Identify which cell holds the provided text, then report its [x, y] central coordinate. 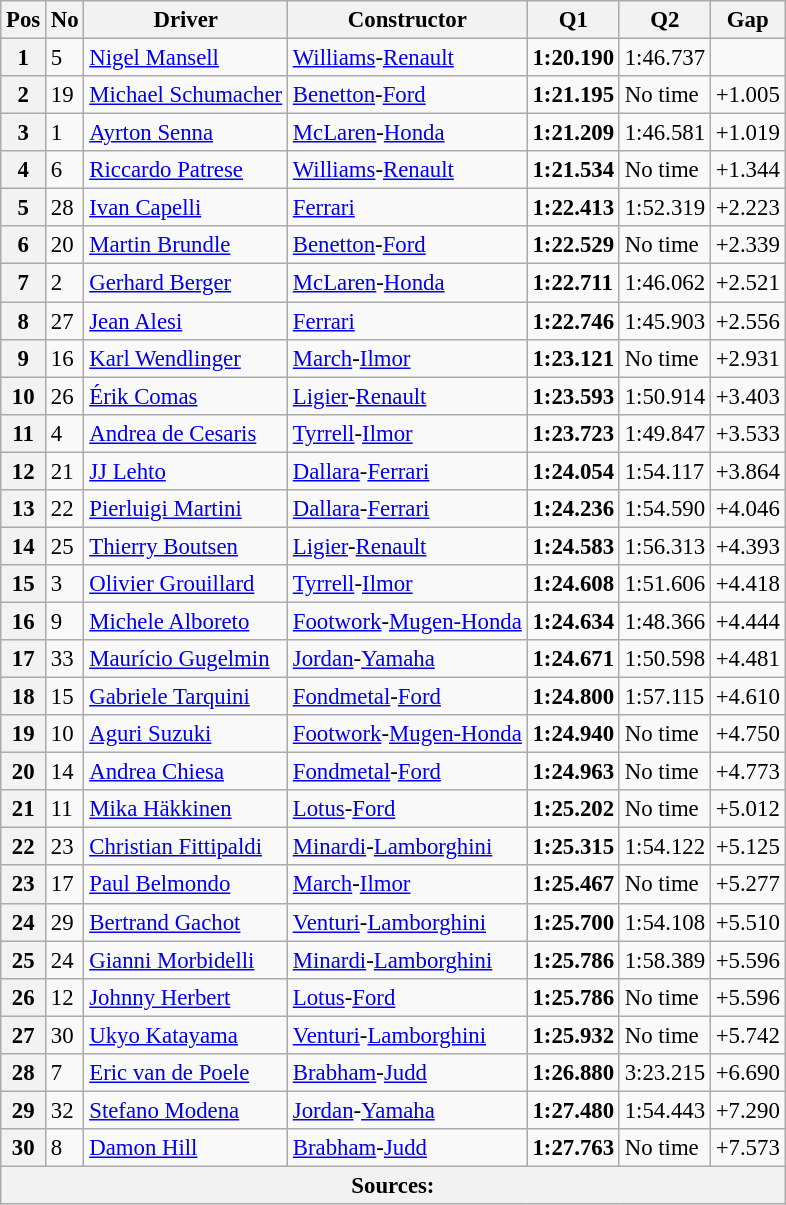
Gabriele Tarquini [186, 697]
Jean Alesi [186, 321]
+4.444 [748, 621]
Martin Brundle [186, 245]
Sources: [393, 1185]
1:24.608 [573, 584]
1:25.315 [573, 847]
+3.864 [748, 471]
Johnny Herbert [186, 997]
1:25.467 [573, 885]
+4.610 [748, 697]
No [65, 20]
1:21.209 [573, 133]
13 [24, 509]
1:27.480 [573, 1110]
1:23.121 [573, 358]
+4.481 [748, 659]
1:24.054 [573, 471]
+4.750 [748, 734]
Mika Häkkinen [186, 809]
+2.223 [748, 208]
Q1 [573, 20]
1:24.236 [573, 509]
1:23.723 [573, 433]
Andrea de Cesaris [186, 433]
1:22.413 [573, 208]
+1.019 [748, 133]
1:50.598 [664, 659]
1:45.903 [664, 321]
Andrea Chiesa [186, 772]
1:21.534 [573, 170]
Pierluigi Martini [186, 509]
Maurício Gugelmin [186, 659]
1:25.700 [573, 922]
1:54.122 [664, 847]
1:46.581 [664, 133]
1:24.963 [573, 772]
1:48.366 [664, 621]
Pos [24, 20]
Ayrton Senna [186, 133]
+7.573 [748, 1148]
Thierry Boutsen [186, 546]
+5.742 [748, 1035]
1:54.590 [664, 509]
Damon Hill [186, 1148]
1:24.940 [573, 734]
+5.510 [748, 922]
1:50.914 [664, 396]
Q2 [664, 20]
1:22.529 [573, 245]
1:25.202 [573, 809]
1:27.763 [573, 1148]
Stefano Modena [186, 1110]
Christian Fittipaldi [186, 847]
Nigel Mansell [186, 58]
1:21.195 [573, 95]
Ukyo Katayama [186, 1035]
Driver [186, 20]
+5.012 [748, 809]
Paul Belmondo [186, 885]
1:22.746 [573, 321]
+5.125 [748, 847]
Érik Comas [186, 396]
1:24.671 [573, 659]
1:54.108 [664, 922]
Ivan Capelli [186, 208]
+4.773 [748, 772]
1:24.583 [573, 546]
32 [65, 1110]
3:23.215 [664, 1073]
Gerhard Berger [186, 283]
Michele Alboreto [186, 621]
+2.556 [748, 321]
1:20.190 [573, 58]
1:49.847 [664, 433]
+2.521 [748, 283]
+4.046 [748, 509]
+2.339 [748, 245]
1:46.062 [664, 283]
1:56.313 [664, 546]
1:24.800 [573, 697]
Constructor [407, 20]
Olivier Grouillard [186, 584]
Aguri Suzuki [186, 734]
1:46.737 [664, 58]
+7.290 [748, 1110]
Bertrand Gachot [186, 922]
+5.277 [748, 885]
1:23.593 [573, 396]
+2.931 [748, 358]
18 [24, 697]
+4.418 [748, 584]
1:25.932 [573, 1035]
1:54.443 [664, 1110]
1:22.711 [573, 283]
+4.393 [748, 546]
+3.403 [748, 396]
+1.344 [748, 170]
Karl Wendlinger [186, 358]
Gap [748, 20]
Michael Schumacher [186, 95]
1:26.880 [573, 1073]
+1.005 [748, 95]
+6.690 [748, 1073]
1:54.117 [664, 471]
1:57.115 [664, 697]
1:24.634 [573, 621]
33 [65, 659]
Riccardo Patrese [186, 170]
Gianni Morbidelli [186, 960]
1:51.606 [664, 584]
Eric van de Poele [186, 1073]
1:58.389 [664, 960]
+3.533 [748, 433]
JJ Lehto [186, 471]
1:52.319 [664, 208]
